Output the (X, Y) coordinate of the center of the cell containing the given text.  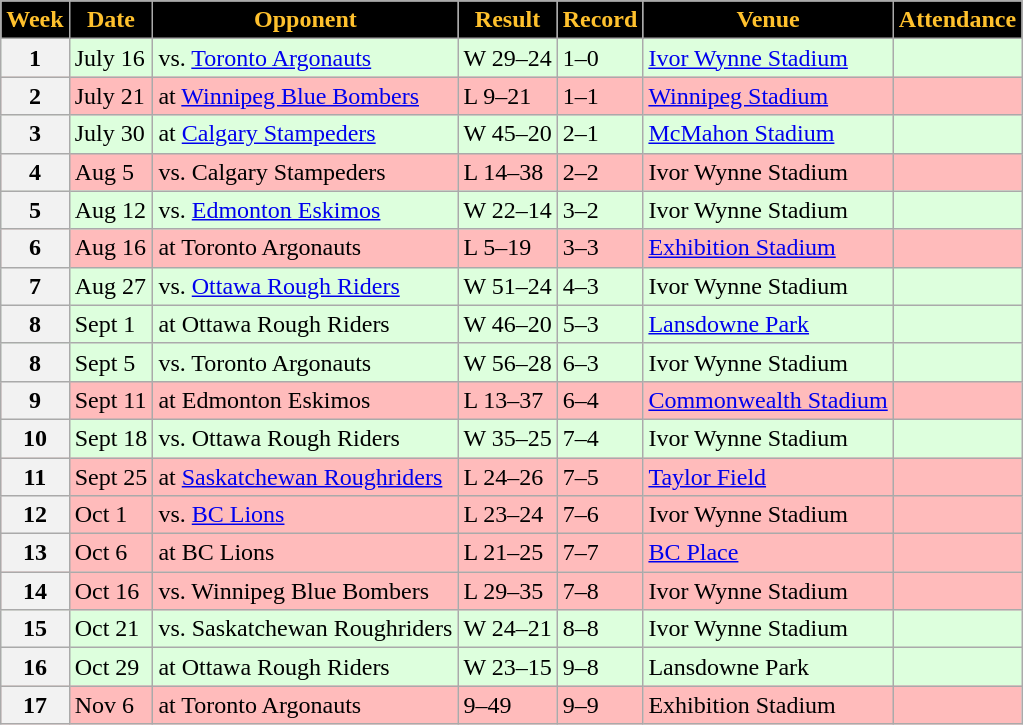
at Edmonton Eskimos (306, 400)
6 (35, 248)
at BC Lions (306, 553)
Nov 6 (111, 705)
Aug 5 (111, 172)
10 (35, 438)
2 (35, 96)
1 (35, 58)
7–7 (600, 553)
vs. Saskatchewan Roughriders (306, 629)
L 14–38 (508, 172)
July 30 (111, 134)
L 24–26 (508, 477)
Record (600, 20)
Date (111, 20)
Sept 11 (111, 400)
3–2 (600, 210)
16 (35, 667)
5 (35, 210)
Aug 12 (111, 210)
Oct 1 (111, 515)
W 51–24 (508, 286)
1–1 (600, 96)
Aug 16 (111, 248)
12 (35, 515)
vs. BC Lions (306, 515)
9–9 (600, 705)
Oct 21 (111, 629)
2–2 (600, 172)
July 16 (111, 58)
6–4 (600, 400)
5–3 (600, 324)
Oct 16 (111, 591)
7–6 (600, 515)
Winnipeg Stadium (768, 96)
7 (35, 286)
Oct 29 (111, 667)
L 9–21 (508, 96)
6–3 (600, 362)
Sept 5 (111, 362)
W 24–21 (508, 629)
Opponent (306, 20)
McMahon Stadium (768, 134)
9–8 (600, 667)
L 23–24 (508, 515)
vs. Winnipeg Blue Bombers (306, 591)
4–3 (600, 286)
Oct 6 (111, 553)
L 5–19 (508, 248)
Sept 25 (111, 477)
L 13–37 (508, 400)
L 21–25 (508, 553)
July 21 (111, 96)
15 (35, 629)
Result (508, 20)
W 22–14 (508, 210)
W 23–15 (508, 667)
Commonwealth Stadium (768, 400)
4 (35, 172)
at Saskatchewan Roughriders (306, 477)
at Calgary Stampeders (306, 134)
Sept 18 (111, 438)
Venue (768, 20)
Attendance (957, 20)
Taylor Field (768, 477)
17 (35, 705)
9 (35, 400)
3–3 (600, 248)
Sept 1 (111, 324)
13 (35, 553)
Week (35, 20)
2–1 (600, 134)
BC Place (768, 553)
vs. Edmonton Eskimos (306, 210)
Aug 27 (111, 286)
vs. Calgary Stampeders (306, 172)
14 (35, 591)
9–49 (508, 705)
8–8 (600, 629)
1–0 (600, 58)
W 35–25 (508, 438)
7–5 (600, 477)
7–8 (600, 591)
7–4 (600, 438)
W 46–20 (508, 324)
at Winnipeg Blue Bombers (306, 96)
W 45–20 (508, 134)
W 29–24 (508, 58)
11 (35, 477)
L 29–35 (508, 591)
W 56–28 (508, 362)
3 (35, 134)
